For the text-containing cell, return its midpoint in (X, Y) coordinate format. 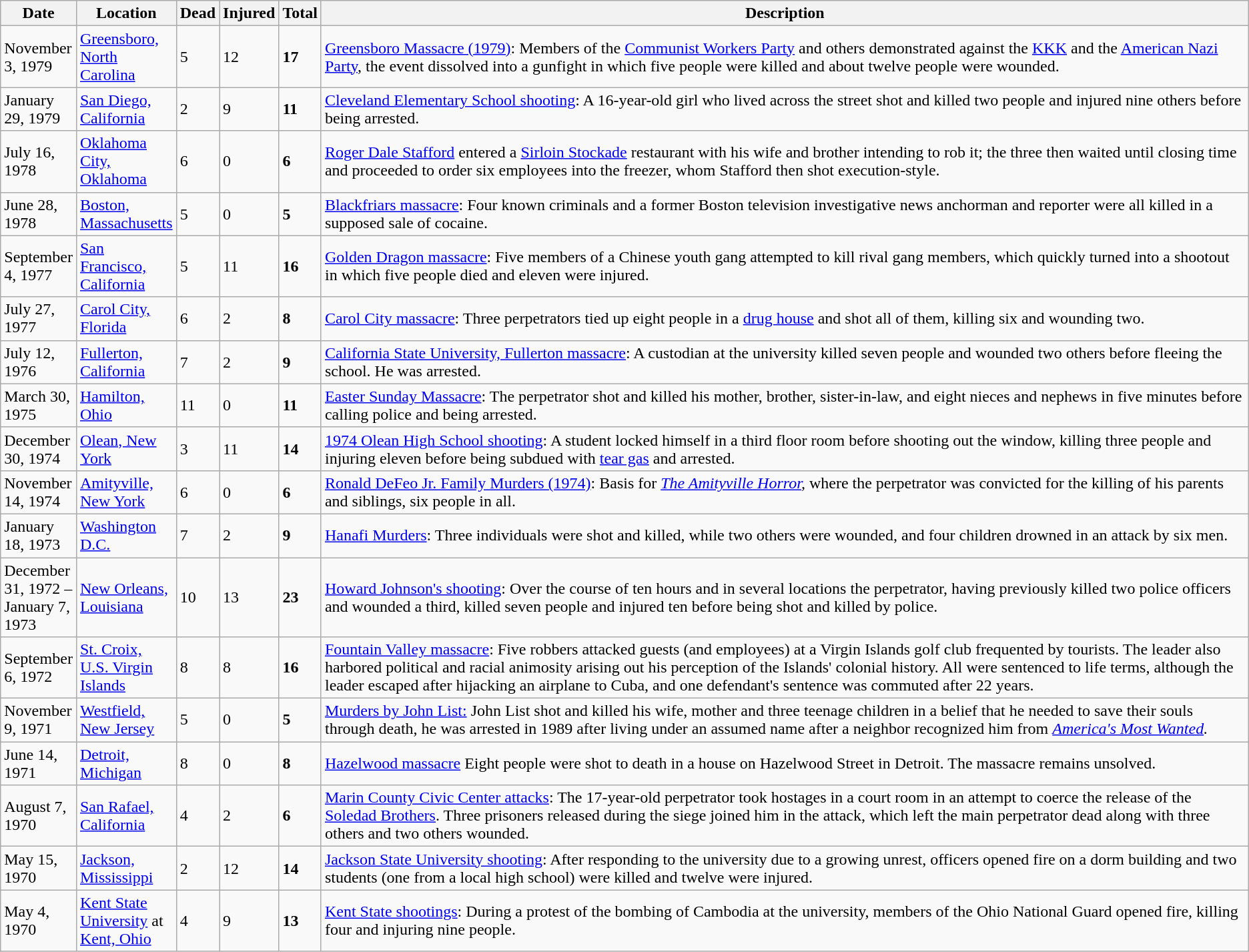
January 18, 1973 (39, 535)
Injured (250, 13)
San Rafael, California (126, 816)
10 (197, 598)
November 3, 1979 (39, 57)
Detroit, Michigan (126, 763)
May 4, 1970 (39, 921)
December 30, 1974 (39, 448)
New Orleans, Louisiana (126, 598)
June 14, 1971 (39, 763)
Hamilton, Ohio (126, 406)
January 29, 1979 (39, 109)
Date (39, 13)
July 27, 1977 (39, 319)
St. Croix, U.S. Virgin Islands (126, 668)
May 15, 1970 (39, 869)
Dead (197, 13)
July 16, 1978 (39, 161)
Boston, Massachusetts (126, 213)
23 (300, 598)
Total (300, 13)
Description (785, 13)
Jackson, Mississippi (126, 869)
Greensboro, North Carolina (126, 57)
Carol City massacre: Three perpetrators tied up eight people in a drug house and shot all of them, killing six and wounding two. (785, 319)
Carol City, Florida (126, 319)
Fullerton, California (126, 362)
July 12, 1976 (39, 362)
November 9, 1971 (39, 721)
Washington D.C. (126, 535)
December 31, 1972 – January 7, 1973 (39, 598)
November 14, 1974 (39, 492)
September 4, 1977 (39, 266)
17 (300, 57)
Hanafi Murders: Three individuals were shot and killed, while two others were wounded, and four children drowned in an attack by six men. (785, 535)
Westfield, New Jersey (126, 721)
September 6, 1972 (39, 668)
Amityville, New York (126, 492)
3 (197, 448)
Location (126, 13)
Oklahoma City, Oklahoma (126, 161)
Olean, New York (126, 448)
March 30, 1975 (39, 406)
San Francisco, California (126, 266)
Kent State University at Kent, Ohio (126, 921)
San Diego, California (126, 109)
June 28, 1978 (39, 213)
Hazelwood massacre Eight people were shot to death in a house on Hazelwood Street in Detroit. The massacre remains unsolved. (785, 763)
August 7, 1970 (39, 816)
